Locate the cell with the specified text and output its (x, y) center coordinate. 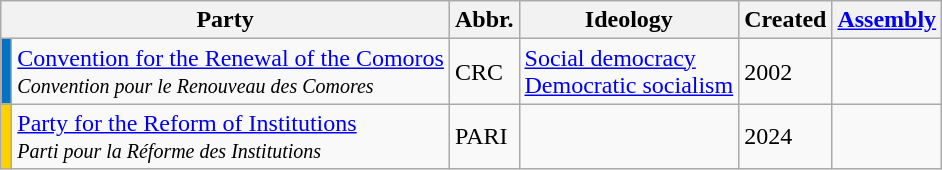
2002 (786, 72)
Convention for the Renewal of the ComorosConvention pour le Renouveau des Comores (231, 72)
Assembly (887, 20)
Abbr. (484, 20)
Party for the Reform of InstitutionsParti pour la Réforme des Institutions (231, 136)
Created (786, 20)
2024 (786, 136)
Party (226, 20)
Social democracyDemocratic socialism (629, 72)
PARI (484, 136)
CRC (484, 72)
Ideology (629, 20)
